For the text-containing cell, return its midpoint in (X, Y) coordinate format. 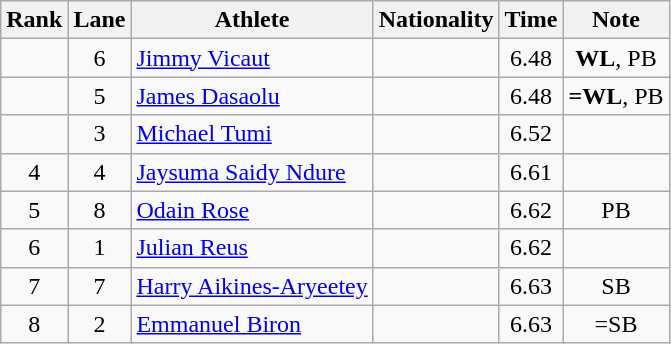
Emmanuel Biron (252, 324)
6.61 (531, 172)
Time (531, 20)
Rank (34, 20)
3 (100, 134)
Michael Tumi (252, 134)
Jimmy Vicaut (252, 58)
Odain Rose (252, 210)
6.52 (531, 134)
Julian Reus (252, 248)
James Dasaolu (252, 96)
Athlete (252, 20)
Jaysuma Saidy Ndure (252, 172)
WL, PB (616, 58)
=SB (616, 324)
1 (100, 248)
=WL, PB (616, 96)
Lane (100, 20)
SB (616, 286)
Harry Aikines-Aryeetey (252, 286)
2 (100, 324)
Nationality (436, 20)
Note (616, 20)
PB (616, 210)
